Output the (x, y) coordinate of the center of the cell containing the given text.  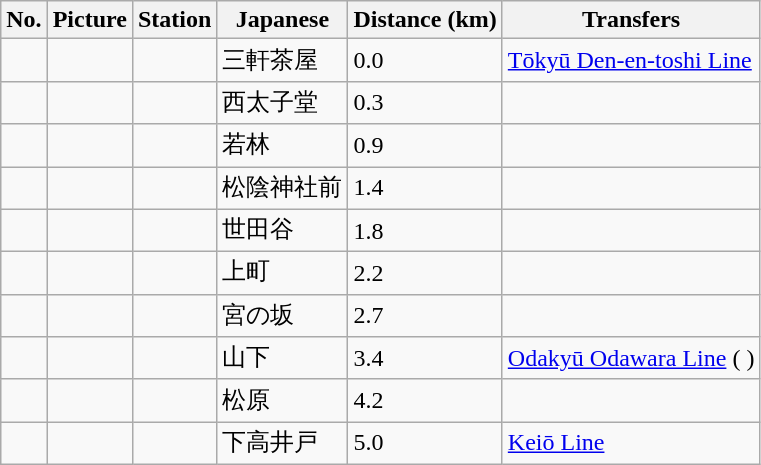
世田谷 (282, 230)
若林 (282, 146)
西太子堂 (282, 102)
Tōkyū Den-en-toshi Line (631, 60)
2.7 (425, 316)
0.9 (425, 146)
山下 (282, 358)
宮の坂 (282, 316)
1.8 (425, 230)
Transfers (631, 20)
Picture (90, 20)
Distance (km) (425, 20)
Odakyū Odawara Line ( ) (631, 358)
Keiō Line (631, 444)
Station (174, 20)
Japanese (282, 20)
5.0 (425, 444)
3.4 (425, 358)
0.3 (425, 102)
1.4 (425, 188)
上町 (282, 274)
松原 (282, 400)
下高井戸 (282, 444)
三軒茶屋 (282, 60)
松陰神社前 (282, 188)
0.0 (425, 60)
No. (24, 20)
4.2 (425, 400)
2.2 (425, 274)
